Detect which cell encompasses the target text, then output its (X, Y) center coordinate. 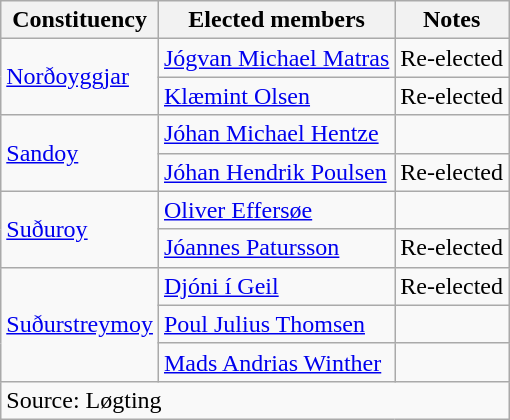
Elected members (276, 20)
Jóhan Hendrik Poulsen (276, 172)
Mads Andrias Winther (276, 362)
Jóannes Patursson (276, 248)
Poul Julius Thomsen (276, 324)
Suðurstreymoy (80, 324)
Notes (452, 20)
Constituency (80, 20)
Oliver Effersøe (276, 210)
Sandoy (80, 153)
Klæmint Olsen (276, 96)
Norðoyggjar (80, 77)
Jóhan Michael Hentze (276, 134)
Source: Løgting (255, 400)
Djóni í Geil (276, 286)
Jógvan Michael Matras (276, 58)
Suðuroy (80, 229)
